Scan for the cell matching the given text and deliver its [X, Y] coordinate at center. 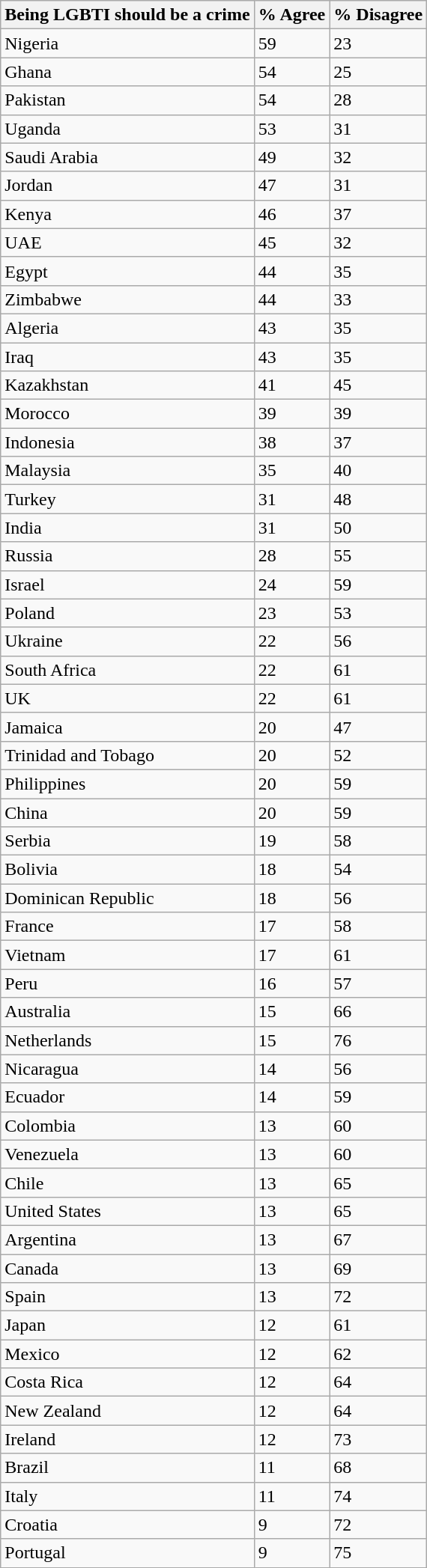
Morocco [127, 414]
% Disagree [378, 15]
Saudi Arabia [127, 157]
Trinidad and Tobago [127, 755]
Nicaragua [127, 1069]
Being LGBTI should be a crime [127, 15]
24 [292, 585]
Nigeria [127, 43]
Russia [127, 556]
Costa Rica [127, 1382]
United States [127, 1211]
Bolivia [127, 870]
Colombia [127, 1126]
Poland [127, 613]
Netherlands [127, 1040]
Argentina [127, 1239]
Croatia [127, 1525]
Japan [127, 1326]
UK [127, 698]
73 [378, 1439]
19 [292, 841]
Turkey [127, 499]
Egypt [127, 271]
Kazakhstan [127, 385]
UAE [127, 242]
Venezuela [127, 1154]
Jordan [127, 186]
Philippines [127, 784]
Ecuador [127, 1097]
62 [378, 1354]
67 [378, 1239]
Canada [127, 1269]
52 [378, 755]
76 [378, 1040]
India [127, 528]
Ireland [127, 1439]
Brazil [127, 1468]
25 [378, 72]
Chile [127, 1183]
55 [378, 556]
Italy [127, 1496]
69 [378, 1269]
China [127, 812]
Uganda [127, 129]
40 [378, 471]
Serbia [127, 841]
Peru [127, 983]
Indonesia [127, 442]
57 [378, 983]
Iraq [127, 357]
Portugal [127, 1553]
38 [292, 442]
Israel [127, 585]
49 [292, 157]
Ghana [127, 72]
50 [378, 528]
Vietnam [127, 955]
Pakistan [127, 100]
48 [378, 499]
68 [378, 1468]
Malaysia [127, 471]
Mexico [127, 1354]
74 [378, 1496]
Ukraine [127, 641]
16 [292, 983]
Spain [127, 1297]
41 [292, 385]
75 [378, 1553]
Algeria [127, 328]
New Zealand [127, 1411]
Zimbabwe [127, 299]
Dominican Republic [127, 898]
Australia [127, 1012]
46 [292, 214]
Kenya [127, 214]
South Africa [127, 670]
% Agree [292, 15]
France [127, 927]
33 [378, 299]
Jamaica [127, 727]
66 [378, 1012]
